Output the (x, y) coordinate of the center of the cell containing the given text.  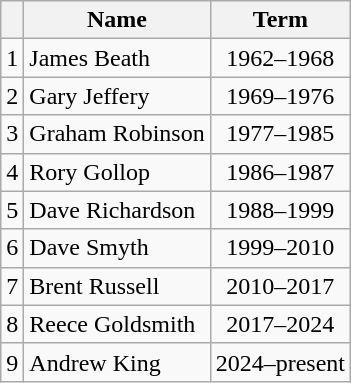
Brent Russell (117, 286)
Reece Goldsmith (117, 324)
2010–2017 (280, 286)
6 (12, 248)
1 (12, 58)
1986–1987 (280, 172)
James Beath (117, 58)
Dave Richardson (117, 210)
5 (12, 210)
Graham Robinson (117, 134)
Term (280, 20)
1977–1985 (280, 134)
Dave Smyth (117, 248)
1999–2010 (280, 248)
8 (12, 324)
7 (12, 286)
2024–present (280, 362)
2017–2024 (280, 324)
1962–1968 (280, 58)
9 (12, 362)
Gary Jeffery (117, 96)
4 (12, 172)
2 (12, 96)
Andrew King (117, 362)
Name (117, 20)
1988–1999 (280, 210)
1969–1976 (280, 96)
Rory Gollop (117, 172)
3 (12, 134)
